Return (X, Y) of the center of cell containing provided text 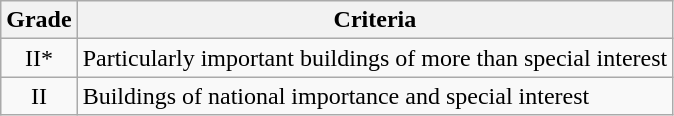
II* (39, 58)
Buildings of national importance and special interest (375, 96)
Particularly important buildings of more than special interest (375, 58)
II (39, 96)
Grade (39, 20)
Criteria (375, 20)
